Return (x, y) of the center of cell containing provided text 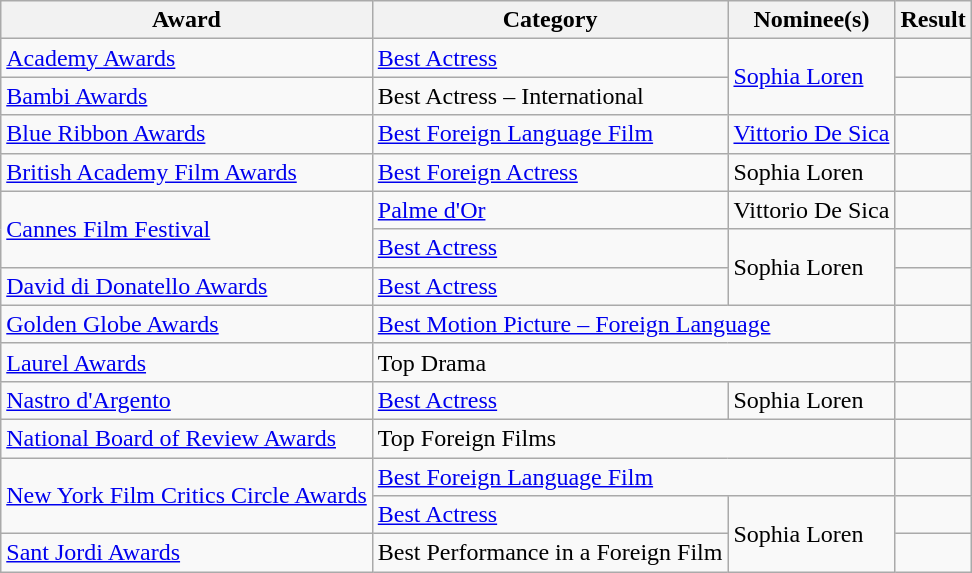
Cannes Film Festival (187, 229)
Nastro d'Argento (187, 400)
Top Foreign Films (634, 438)
Best Foreign Actress (550, 172)
Top Drama (634, 362)
Laurel Awards (187, 362)
David di Donatello Awards (187, 286)
Sant Jordi Awards (187, 553)
Best Actress – International (550, 96)
New York Film Critics Circle Awards (187, 496)
Nominee(s) (812, 20)
Best Performance in a Foreign Film (550, 553)
National Board of Review Awards (187, 438)
British Academy Film Awards (187, 172)
Result (933, 20)
Golden Globe Awards (187, 324)
Blue Ribbon Awards (187, 134)
Palme d'Or (550, 210)
Category (550, 20)
Bambi Awards (187, 96)
Award (187, 20)
Best Motion Picture – Foreign Language (634, 324)
Academy Awards (187, 58)
